Extract the (x, y) coordinate from the center of the cell holding the provided text.  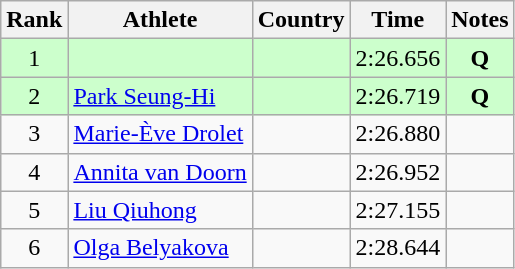
2:26.719 (398, 96)
6 (34, 248)
Notes (480, 20)
2:27.155 (398, 210)
Athlete (160, 20)
Park Seung-Hi (160, 96)
2:26.880 (398, 134)
1 (34, 58)
Country (301, 20)
Rank (34, 20)
2:26.952 (398, 172)
Annita van Doorn (160, 172)
4 (34, 172)
Olga Belyakova (160, 248)
Marie-Ève Drolet (160, 134)
Liu Qiuhong (160, 210)
2 (34, 96)
3 (34, 134)
2:28.644 (398, 248)
2:26.656 (398, 58)
Time (398, 20)
5 (34, 210)
